Find where the given text appears and provide that cell's center as (x, y) coordinate. 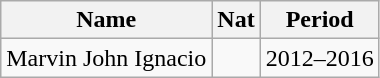
Period (320, 20)
Nat (236, 20)
Name (106, 20)
Marvin John Ignacio (106, 58)
2012–2016 (320, 58)
